Determine the [x, y] coordinate at the center of the cell enclosing the given text.  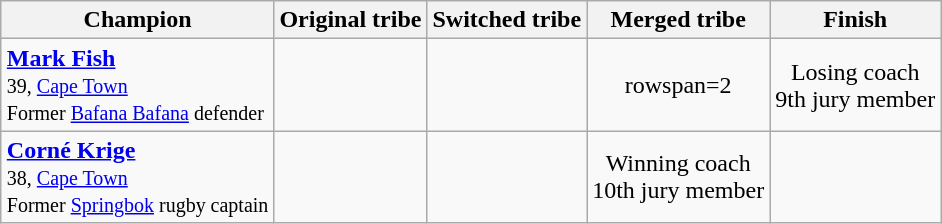
Losing coach9th jury member [856, 85]
Corné Krige38, Cape TownFormer Springbok rugby captain [138, 177]
Winning coach10th jury member [678, 177]
Mark Fish39, Cape TownFormer Bafana Bafana defender [138, 85]
Finish [856, 20]
Original tribe [350, 20]
Champion [138, 20]
Switched tribe [507, 20]
Merged tribe [678, 20]
rowspan=2 [678, 85]
